Locate the cell with the specified text and output its [X, Y] center coordinate. 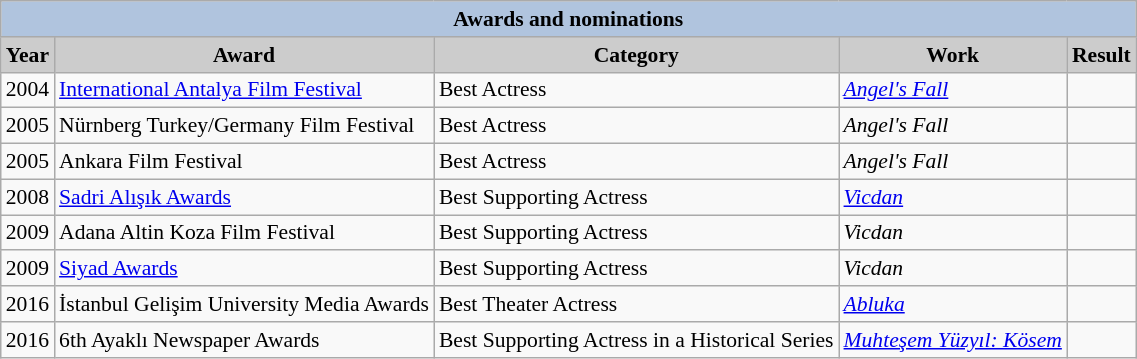
Work [953, 55]
2004 [28, 90]
Ankara Film Festival [244, 162]
Result [1102, 55]
Sadri Alışık Awards [244, 197]
Best Theater Actress [636, 304]
Abluka [953, 304]
Muhteşem Yüzyıl: Kösem [953, 340]
Adana Altin Koza Film Festival [244, 233]
Best Supporting Actress in a Historical Series [636, 340]
Year [28, 55]
Siyad Awards [244, 269]
International Antalya Film Festival [244, 90]
Nürnberg Turkey/Germany Film Festival [244, 126]
Award [244, 55]
İstanbul Gelişim University Media Awards [244, 304]
2008 [28, 197]
6th Ayaklı Newspaper Awards [244, 340]
Awards and nominations [568, 19]
Category [636, 55]
